Search for the cell housing the specified text and yield its (x, y) center coordinate. 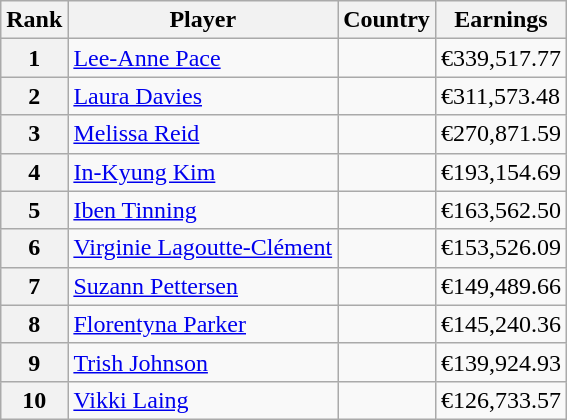
3 (34, 134)
4 (34, 172)
€153,526.09 (500, 248)
7 (34, 286)
Melissa Reid (203, 134)
5 (34, 210)
In-Kyung Kim (203, 172)
€126,733.57 (500, 400)
€149,489.66 (500, 286)
€145,240.36 (500, 324)
€311,573.48 (500, 96)
€193,154.69 (500, 172)
Virginie Lagoutte-Clément (203, 248)
9 (34, 362)
Vikki Laing (203, 400)
Rank (34, 20)
1 (34, 58)
Earnings (500, 20)
€139,924.93 (500, 362)
Country (387, 20)
€270,871.59 (500, 134)
Florentyna Parker (203, 324)
Trish Johnson (203, 362)
10 (34, 400)
Lee-Anne Pace (203, 58)
8 (34, 324)
2 (34, 96)
€163,562.50 (500, 210)
6 (34, 248)
€339,517.77 (500, 58)
Player (203, 20)
Suzann Pettersen (203, 286)
Laura Davies (203, 96)
Iben Tinning (203, 210)
